Locate the cell with the specified text and output its [X, Y] center coordinate. 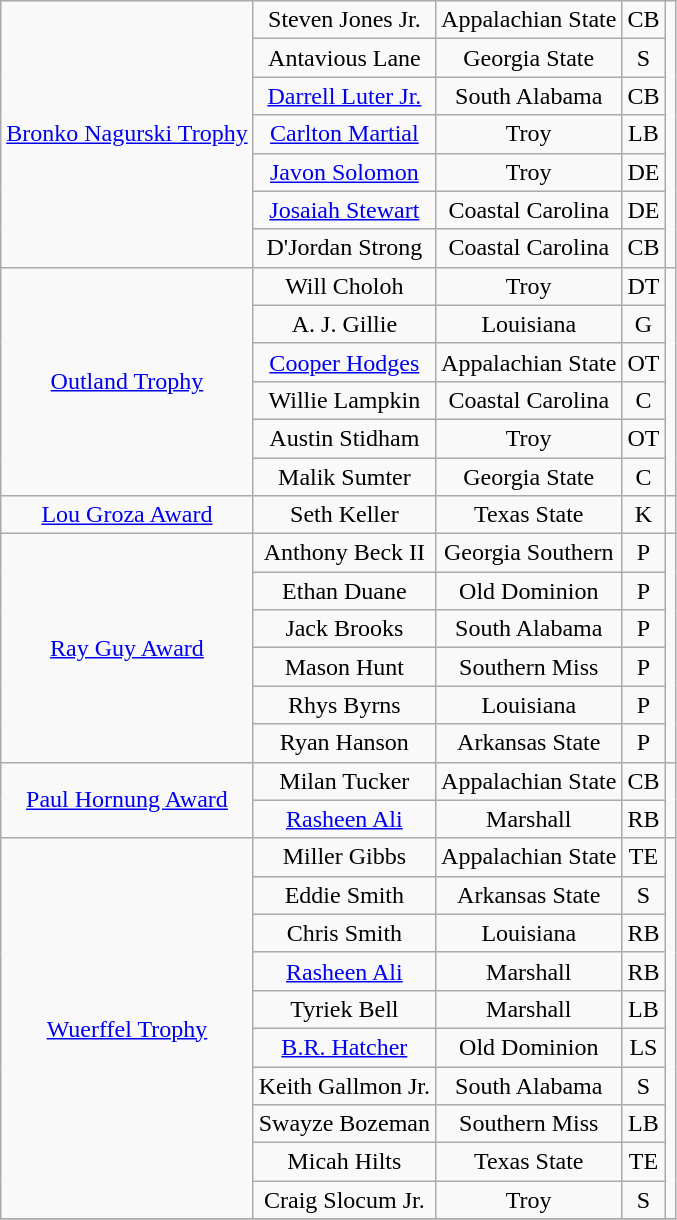
Antavious Lane [344, 58]
Jack Brooks [344, 629]
B.R. Hatcher [344, 1047]
Ryan Hanson [344, 743]
Ethan Duane [344, 591]
G [644, 324]
Milan Tucker [344, 781]
Eddie Smith [344, 895]
Steven Jones Jr. [344, 20]
LS [644, 1047]
Austin Stidham [344, 438]
Anthony Beck II [344, 553]
Cooper Hodges [344, 362]
Darrell Luter Jr. [344, 96]
Seth Keller [344, 515]
Rhys Byrns [344, 705]
A. J. Gillie [344, 324]
Paul Hornung Award [127, 800]
Willie Lampkin [344, 400]
Chris Smith [344, 933]
Keith Gallmon Jr. [344, 1085]
Josaiah Stewart [344, 210]
Ray Guy Award [127, 648]
Malik Sumter [344, 477]
K [644, 515]
Wuerffel Trophy [127, 1028]
DT [644, 286]
Carlton Martial [344, 134]
Craig Slocum Jr. [344, 1200]
Bronko Nagurski Trophy [127, 134]
Miller Gibbs [344, 857]
Mason Hunt [344, 667]
Swayze Bozeman [344, 1124]
Tyriek Bell [344, 1009]
Javon Solomon [344, 172]
Lou Groza Award [127, 515]
Micah Hilts [344, 1162]
Outland Trophy [127, 381]
Georgia Southern [529, 553]
D'Jordan Strong [344, 248]
Will Choloh [344, 286]
